Determine the [x, y] coordinate at the center of the cell enclosing the given text.  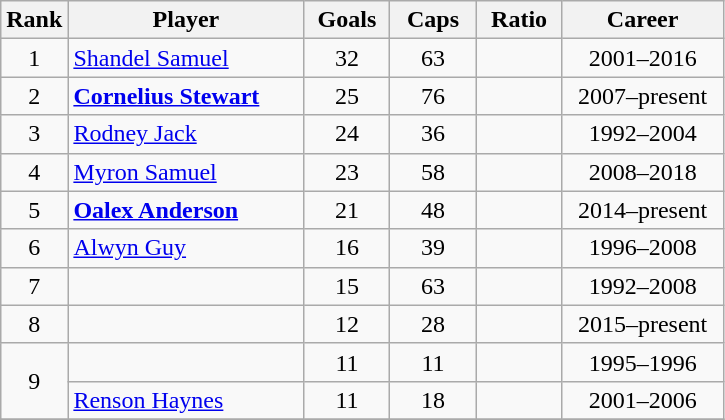
Ratio [519, 20]
1992–2008 [642, 286]
Goals [347, 20]
36 [433, 134]
Alwyn Guy [186, 248]
1995–1996 [642, 362]
2 [34, 96]
28 [433, 324]
32 [347, 58]
1 [34, 58]
Rank [34, 20]
Shandel Samuel [186, 58]
23 [347, 172]
8 [34, 324]
58 [433, 172]
18 [433, 400]
1996–2008 [642, 248]
2007–present [642, 96]
Cornelius Stewart [186, 96]
2001–2006 [642, 400]
24 [347, 134]
Player [186, 20]
2008–2018 [642, 172]
2001–2016 [642, 58]
2014–present [642, 210]
21 [347, 210]
Myron Samuel [186, 172]
9 [34, 381]
6 [34, 248]
4 [34, 172]
Oalex Anderson [186, 210]
3 [34, 134]
Rodney Jack [186, 134]
2015–present [642, 324]
39 [433, 248]
Career [642, 20]
25 [347, 96]
Renson Haynes [186, 400]
16 [347, 248]
12 [347, 324]
76 [433, 96]
Caps [433, 20]
48 [433, 210]
15 [347, 286]
7 [34, 286]
1992–2004 [642, 134]
5 [34, 210]
